Return the [x, y] coordinate for the center point of the cell that contains the specified text.  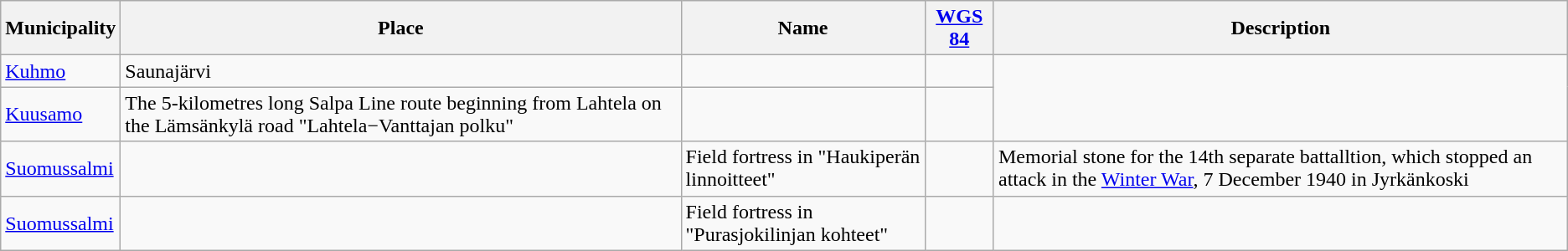
Saunajärvi [400, 71]
Field fortress in "Haukiperän linnoitteet" [802, 169]
Kuusamo [60, 114]
Municipality [60, 28]
Name [802, 28]
The 5-kilometres long Salpa Line route beginning from Lahtela on the Lämsänkylä road "Lahtela−Vanttajan polku" [400, 114]
Place [400, 28]
Kuhmo [60, 71]
WGS 84 [959, 28]
Description [1280, 28]
Memorial stone for the 14th separate battalltion, which stopped an attack in the Winter War, 7 December 1940 in Jyrkänkoski [1280, 169]
Field fortress in "Purasjokilinjan kohteet" [802, 223]
